Pinpoint the cell where the given text exists, returning its (X, Y) midpoint coordinate. 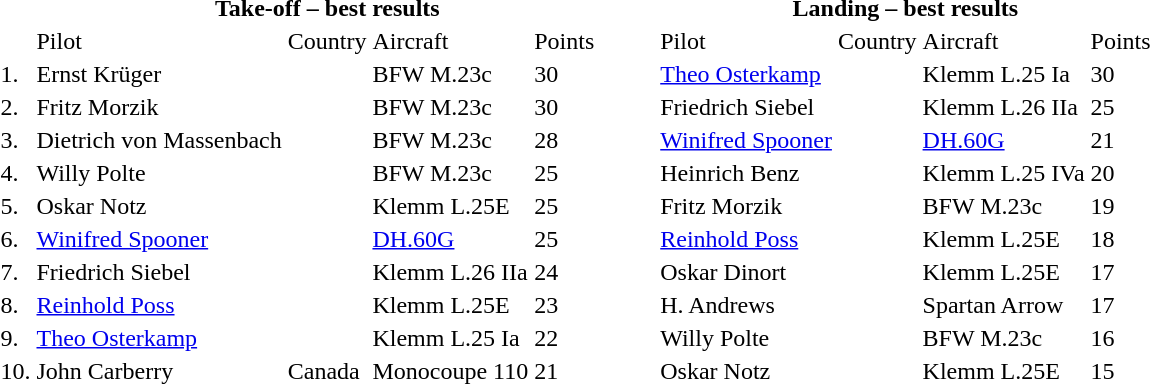
Oskar Dinort (746, 272)
Oskar Notz (159, 206)
Spartan Arrow (1004, 305)
H. Andrews (746, 305)
Dietrich von Massenbach (159, 140)
22 (576, 338)
Klemm L.25 IVa (1004, 173)
23 (576, 305)
Ernst Krüger (159, 74)
28 (576, 140)
Heinrich Benz (746, 173)
24 (576, 272)
Points (576, 41)
